Capture the cell that displays the provided text and extract its [x, y] central coordinate. 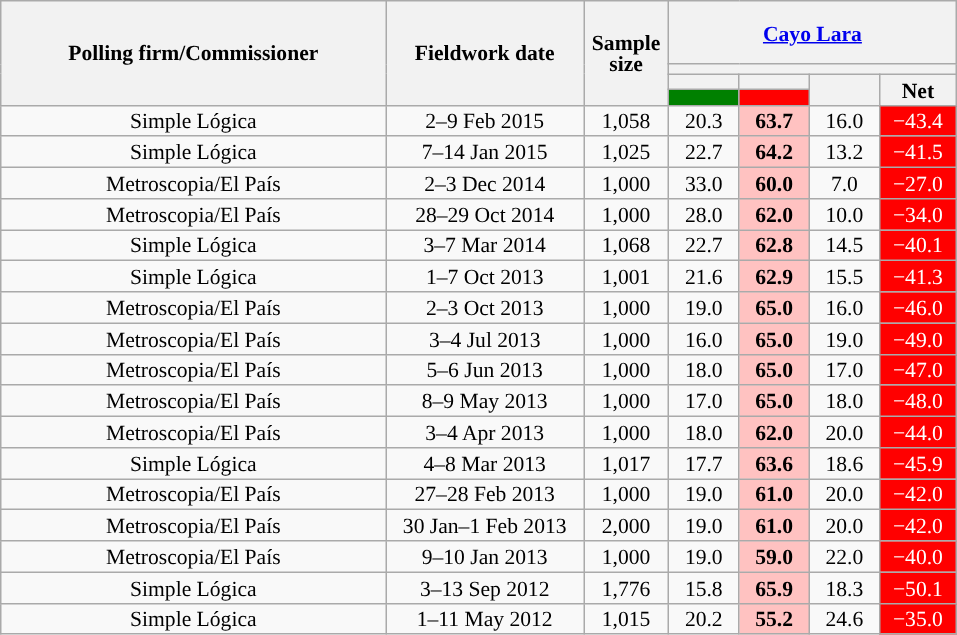
27–28 Feb 2013 [485, 494]
3–4 Jul 2013 [485, 338]
−49.0 [918, 338]
2–3 Dec 2014 [485, 184]
15.8 [704, 588]
18.6 [844, 464]
1–7 Oct 2013 [485, 276]
3–13 Sep 2012 [485, 588]
−40.1 [918, 246]
20.2 [704, 618]
21.6 [704, 276]
−40.0 [918, 556]
1–11 May 2012 [485, 618]
−46.0 [918, 308]
15.5 [844, 276]
24.6 [844, 618]
30 Jan–1 Feb 2013 [485, 526]
7–14 Jan 2015 [485, 152]
Cayo Lara [813, 32]
Sample size [626, 53]
5–6 Jun 2013 [485, 370]
2–9 Feb 2015 [485, 120]
63.7 [774, 120]
4–8 Mar 2013 [485, 464]
59.0 [774, 556]
−50.1 [918, 588]
20.3 [704, 120]
−27.0 [918, 184]
17.7 [704, 464]
−34.0 [918, 214]
60.0 [774, 184]
−45.9 [918, 464]
−44.0 [918, 432]
−41.5 [918, 152]
1,068 [626, 246]
63.6 [774, 464]
1,058 [626, 120]
14.5 [844, 246]
33.0 [704, 184]
2–3 Oct 2013 [485, 308]
62.9 [774, 276]
10.0 [844, 214]
28.0 [704, 214]
Fieldwork date [485, 53]
7.0 [844, 184]
18.3 [844, 588]
1,015 [626, 618]
−35.0 [918, 618]
9–10 Jan 2013 [485, 556]
65.9 [774, 588]
55.2 [774, 618]
22.0 [844, 556]
8–9 May 2013 [485, 402]
Polling firm/Commissioner [194, 53]
1,017 [626, 464]
1,776 [626, 588]
Net [918, 90]
−41.3 [918, 276]
2,000 [626, 526]
1,001 [626, 276]
3–7 Mar 2014 [485, 246]
3–4 Apr 2013 [485, 432]
13.2 [844, 152]
62.8 [774, 246]
−43.4 [918, 120]
28–29 Oct 2014 [485, 214]
−48.0 [918, 402]
−47.0 [918, 370]
64.2 [774, 152]
1,025 [626, 152]
